Locate the cell with the specified text and output its [x, y] center coordinate. 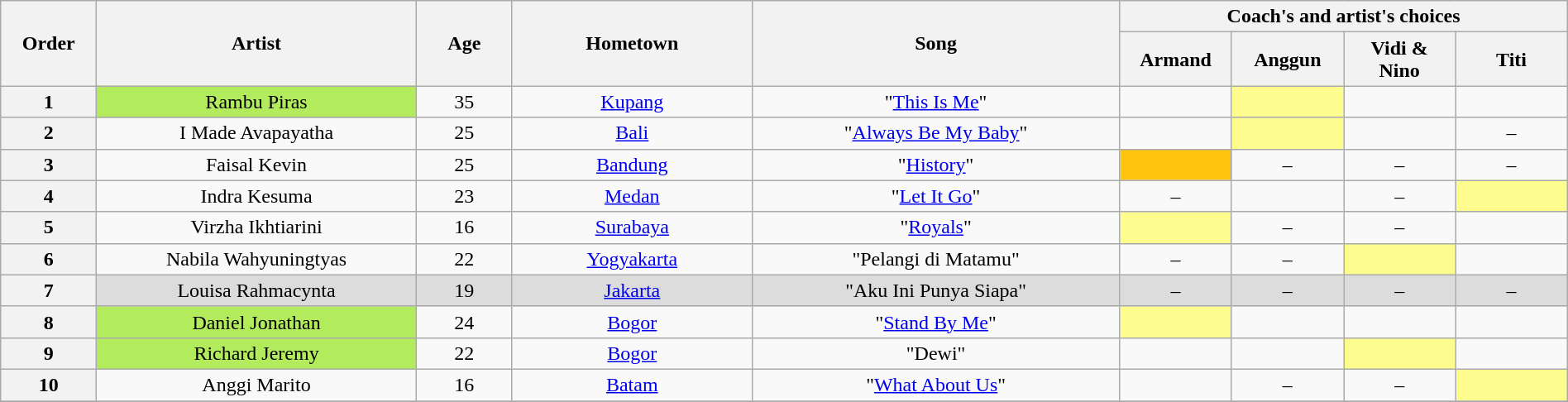
Jakarta [632, 290]
Indra Kesuma [256, 196]
4 [49, 196]
Vidi & Nino [1399, 60]
3 [49, 165]
Surabaya [632, 227]
Louisa Rahmacynta [256, 290]
Order [49, 43]
7 [49, 290]
24 [464, 322]
Batam [632, 385]
Anggun [1287, 60]
9 [49, 353]
Age [464, 43]
Hometown [632, 43]
8 [49, 322]
Armand [1176, 60]
23 [464, 196]
"Stand By Me" [936, 322]
"This Is Me" [936, 102]
Nabila Wahyuningtyas [256, 259]
"Dewi" [936, 353]
Yogyakarta [632, 259]
"Let It Go" [936, 196]
1 [49, 102]
19 [464, 290]
35 [464, 102]
10 [49, 385]
Titi [1512, 60]
"Royals" [936, 227]
Kupang [632, 102]
"What About Us" [936, 385]
"Always Be My Baby" [936, 133]
I Made Avapayatha [256, 133]
2 [49, 133]
Rambu Piras [256, 102]
"Pelangi di Matamu" [936, 259]
Bandung [632, 165]
Virzha Ikhtiarini [256, 227]
Coach's and artist's choices [1343, 17]
Artist [256, 43]
Medan [632, 196]
5 [49, 227]
Bali [632, 133]
Song [936, 43]
Daniel Jonathan [256, 322]
Faisal Kevin [256, 165]
Richard Jeremy [256, 353]
Anggi Marito [256, 385]
"Aku Ini Punya Siapa" [936, 290]
"History" [936, 165]
6 [49, 259]
